For the text-containing cell, return its midpoint in (x, y) coordinate format. 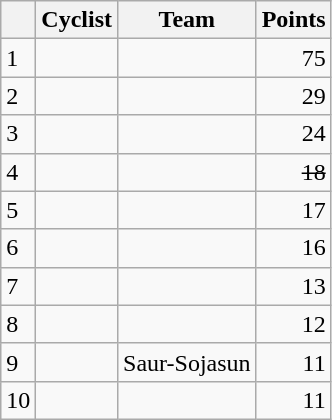
4 (18, 172)
13 (294, 286)
17 (294, 210)
6 (18, 248)
5 (18, 210)
2 (18, 96)
9 (18, 362)
10 (18, 400)
18 (294, 172)
75 (294, 58)
7 (18, 286)
16 (294, 248)
Cyclist (77, 20)
Team (188, 20)
3 (18, 134)
Points (294, 20)
1 (18, 58)
24 (294, 134)
12 (294, 324)
29 (294, 96)
Saur-Sojasun (188, 362)
8 (18, 324)
